Return [X, Y] of the center of cell containing provided text 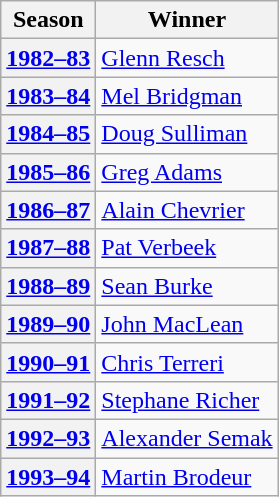
Mel Bridgman [187, 96]
1987–88 [48, 248]
1984–85 [48, 134]
1990–91 [48, 362]
Glenn Resch [187, 58]
Greg Adams [187, 172]
1982–83 [48, 58]
1985–86 [48, 172]
1991–92 [48, 400]
Season [48, 20]
Sean Burke [187, 286]
Chris Terreri [187, 362]
1989–90 [48, 324]
Winner [187, 20]
1993–94 [48, 477]
1986–87 [48, 210]
John MacLean [187, 324]
Martin Brodeur [187, 477]
Stephane Richer [187, 400]
Doug Sulliman [187, 134]
1992–93 [48, 438]
Pat Verbeek [187, 248]
1988–89 [48, 286]
1983–84 [48, 96]
Alain Chevrier [187, 210]
Alexander Semak [187, 438]
